Identify which cell holds the provided text, then report its [x, y] central coordinate. 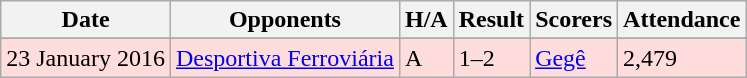
Opponents [284, 20]
Gegê [574, 58]
Attendance [682, 20]
Desportiva Ferroviária [284, 58]
23 January 2016 [86, 58]
Date [86, 20]
A [426, 58]
1–2 [491, 58]
2,479 [682, 58]
Scorers [574, 20]
H/A [426, 20]
Result [491, 20]
